Search for the cell housing the specified text and yield its [X, Y] center coordinate. 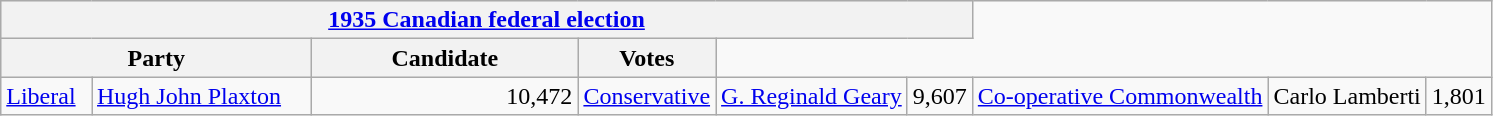
Liberal [46, 96]
1935 Canadian federal election [487, 20]
Party [156, 58]
1,801 [1458, 96]
Co-operative Commonwealth [1120, 96]
G. Reginald Geary [812, 96]
Candidate [445, 58]
10,472 [445, 96]
Hugh John Plaxton [202, 96]
9,607 [940, 96]
Votes [647, 58]
Carlo Lamberti [1347, 96]
Conservative [647, 96]
